Return (X, Y) of the center of cell containing provided text 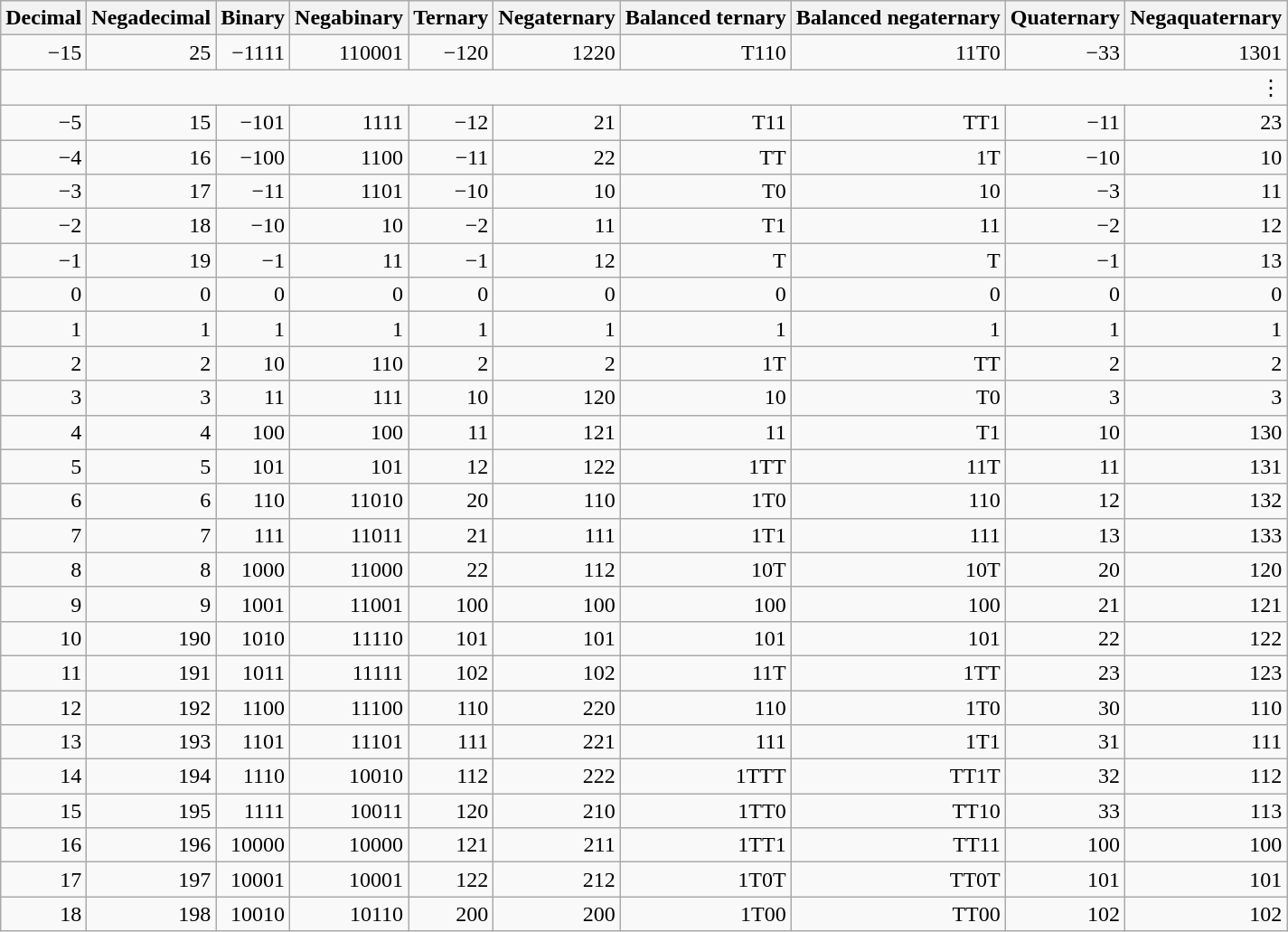
1001 (253, 604)
1TT0 (705, 811)
221 (557, 742)
1220 (557, 52)
Negaternary (557, 18)
11001 (349, 604)
TT0T (898, 880)
31 (1065, 742)
210 (557, 811)
19 (152, 260)
11000 (349, 570)
1T00 (705, 914)
211 (557, 845)
Balanced negaternary (898, 18)
10011 (349, 811)
−120 (451, 52)
192 (152, 708)
33 (1065, 811)
11111 (349, 673)
110001 (349, 52)
TT1T (898, 777)
11110 (349, 638)
1301 (1206, 52)
−100 (253, 156)
123 (1206, 673)
1T0T (705, 880)
194 (152, 777)
11100 (349, 708)
1000 (253, 570)
−12 (451, 122)
−15 (43, 52)
193 (152, 742)
14 (43, 777)
Negabinary (349, 18)
197 (152, 880)
Binary (253, 18)
133 (1206, 535)
11T0 (898, 52)
Negadecimal (152, 18)
1TTT (705, 777)
1110 (253, 777)
T110 (705, 52)
222 (557, 777)
195 (152, 811)
198 (152, 914)
−101 (253, 122)
131 (1206, 466)
TT1 (898, 122)
220 (557, 708)
−5 (43, 122)
Decimal (43, 18)
−4 (43, 156)
30 (1065, 708)
TT10 (898, 811)
11010 (349, 501)
T11 (705, 122)
TT00 (898, 914)
−33 (1065, 52)
Ternary (451, 18)
130 (1206, 432)
113 (1206, 811)
191 (152, 673)
1011 (253, 673)
32 (1065, 777)
25 (152, 52)
1TT1 (705, 845)
11011 (349, 535)
−1111 (253, 52)
212 (557, 880)
196 (152, 845)
Quaternary (1065, 18)
Negaquaternary (1206, 18)
11101 (349, 742)
TT11 (898, 845)
⋮ (644, 88)
190 (152, 638)
Balanced ternary (705, 18)
1010 (253, 638)
132 (1206, 501)
10110 (349, 914)
